Return the [X, Y] coordinate for the center point of the cell that contains the specified text.  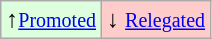
↑Promoted [52, 20]
↓ Relegated [156, 20]
